Determine the [x, y] coordinate at the center of the cell enclosing the given text.  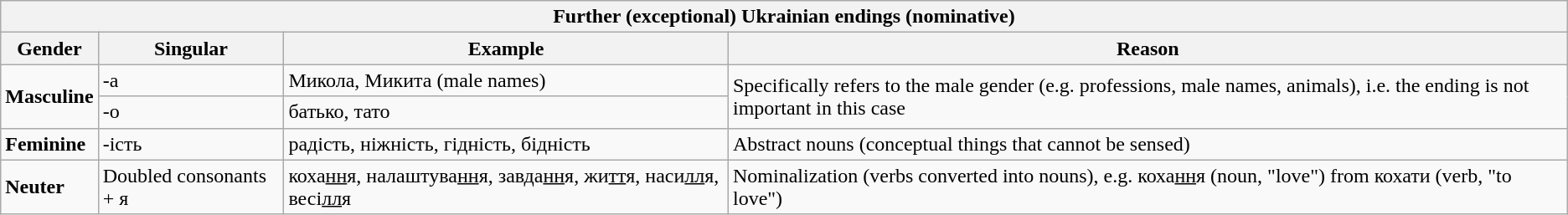
кохання, налаштування, завдання, життя, насилля, весілля [506, 187]
Example [506, 49]
Neuter [49, 187]
Feminine [49, 144]
радість, ніжність, гідність, бідність [506, 144]
Doubled consonants + я [191, 187]
-ість [191, 144]
Gender [49, 49]
Singular [191, 49]
Nominalization (verbs converted into nouns), e.g. кохання (noun, "love") from кохати (verb, "to love") [1148, 187]
-а [191, 80]
батько, тато [506, 112]
Further (exceptional) Ukrainian endings (nominative) [784, 17]
Specifically refers to the male gender (e.g. professions, male names, animals), i.e. the ending is not important in this case [1148, 96]
Masculine [49, 96]
Reason [1148, 49]
-о [191, 112]
Микола, Микита (male names) [506, 80]
Abstract nouns (conceptual things that cannot be sensed) [1148, 144]
